Detect which cell encompasses the target text, then output its [x, y] center coordinate. 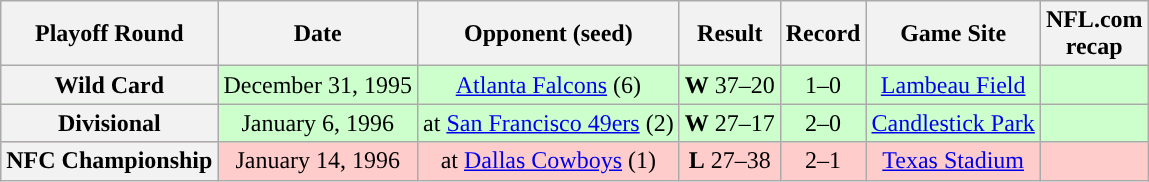
Record [823, 34]
NFL.comrecap [1094, 34]
January 14, 1996 [318, 161]
Divisional [110, 123]
Candlestick Park [953, 123]
L 27–38 [730, 161]
Result [730, 34]
Opponent (seed) [549, 34]
Game Site [953, 34]
1–0 [823, 85]
at San Francisco 49ers (2) [549, 123]
Playoff Round [110, 34]
Atlanta Falcons (6) [549, 85]
2–0 [823, 123]
January 6, 1996 [318, 123]
NFC Championship [110, 161]
Date [318, 34]
W 27–17 [730, 123]
Lambeau Field [953, 85]
December 31, 1995 [318, 85]
2–1 [823, 161]
Wild Card [110, 85]
W 37–20 [730, 85]
at Dallas Cowboys (1) [549, 161]
Texas Stadium [953, 161]
